Identify which cell holds the provided text, then report its [x, y] central coordinate. 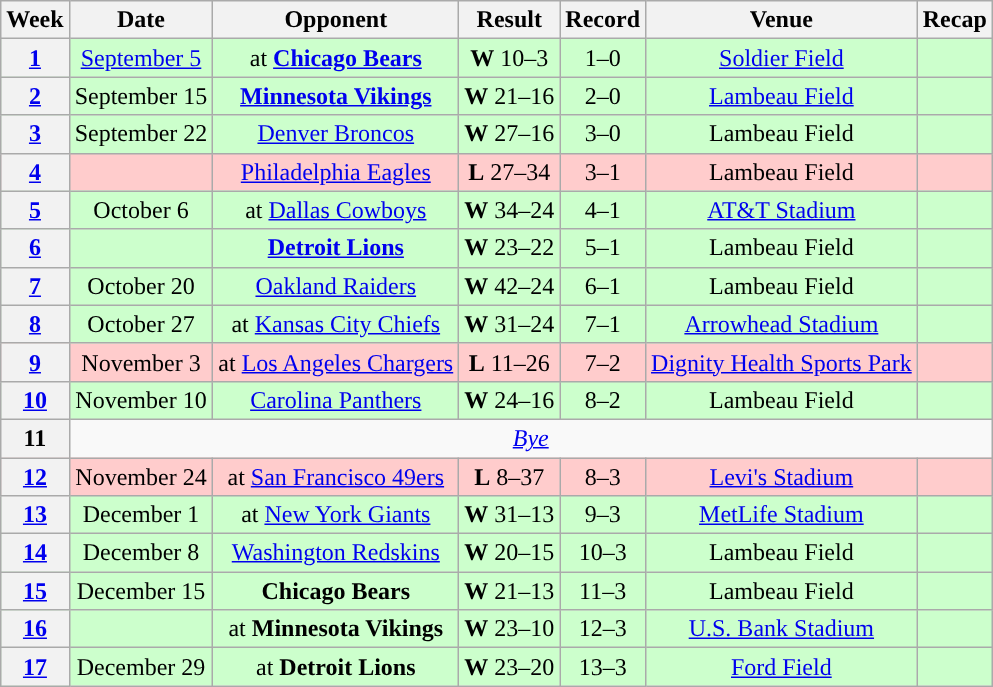
Recap [954, 20]
November 3 [141, 362]
6 [35, 248]
September 15 [141, 96]
3 [35, 134]
Result [510, 20]
at Kansas City Chiefs [336, 324]
12–3 [603, 629]
L 11–26 [510, 362]
W 42–24 [510, 286]
13 [35, 515]
AT&T Stadium [782, 210]
at Chicago Bears [336, 58]
at Dallas Cowboys [336, 210]
W 21–16 [510, 96]
7–1 [603, 324]
Soldier Field [782, 58]
at Los Angeles Chargers [336, 362]
3–0 [603, 134]
1 [35, 58]
W 31–24 [510, 324]
Washington Redskins [336, 553]
7 [35, 286]
17 [35, 667]
L 27–34 [510, 172]
December 29 [141, 667]
at San Francisco 49ers [336, 477]
4 [35, 172]
October 6 [141, 210]
W 24–16 [510, 400]
13–3 [603, 667]
Dignity Health Sports Park [782, 362]
6–1 [603, 286]
4–1 [603, 210]
W 23–10 [510, 629]
3–1 [603, 172]
Record [603, 20]
Week [35, 20]
11–3 [603, 591]
Opponent [336, 20]
U.S. Bank Stadium [782, 629]
December 1 [141, 515]
14 [35, 553]
8–2 [603, 400]
Minnesota Vikings [336, 96]
8–3 [603, 477]
1–0 [603, 58]
W 20–15 [510, 553]
16 [35, 629]
W 34–24 [510, 210]
W 23–20 [510, 667]
MetLife Stadium [782, 515]
5–1 [603, 248]
W 23–22 [510, 248]
5 [35, 210]
2–0 [603, 96]
December 8 [141, 553]
September 5 [141, 58]
October 20 [141, 286]
September 22 [141, 134]
W 27–16 [510, 134]
Arrowhead Stadium [782, 324]
W 31–13 [510, 515]
9 [35, 362]
at Detroit Lions [336, 667]
2 [35, 96]
Venue [782, 20]
9–3 [603, 515]
December 15 [141, 591]
W 21–13 [510, 591]
Oakland Raiders [336, 286]
7–2 [603, 362]
15 [35, 591]
November 24 [141, 477]
Philadelphia Eagles [336, 172]
11 [35, 438]
at Minnesota Vikings [336, 629]
Chicago Bears [336, 591]
10–3 [603, 553]
8 [35, 324]
Levi's Stadium [782, 477]
W 10–3 [510, 58]
Denver Broncos [336, 134]
November 10 [141, 400]
Bye [530, 438]
October 27 [141, 324]
Detroit Lions [336, 248]
Carolina Panthers [336, 400]
Date [141, 20]
L 8–37 [510, 477]
Ford Field [782, 667]
at New York Giants [336, 515]
12 [35, 477]
10 [35, 400]
